Return [x, y] of the center of cell containing provided text 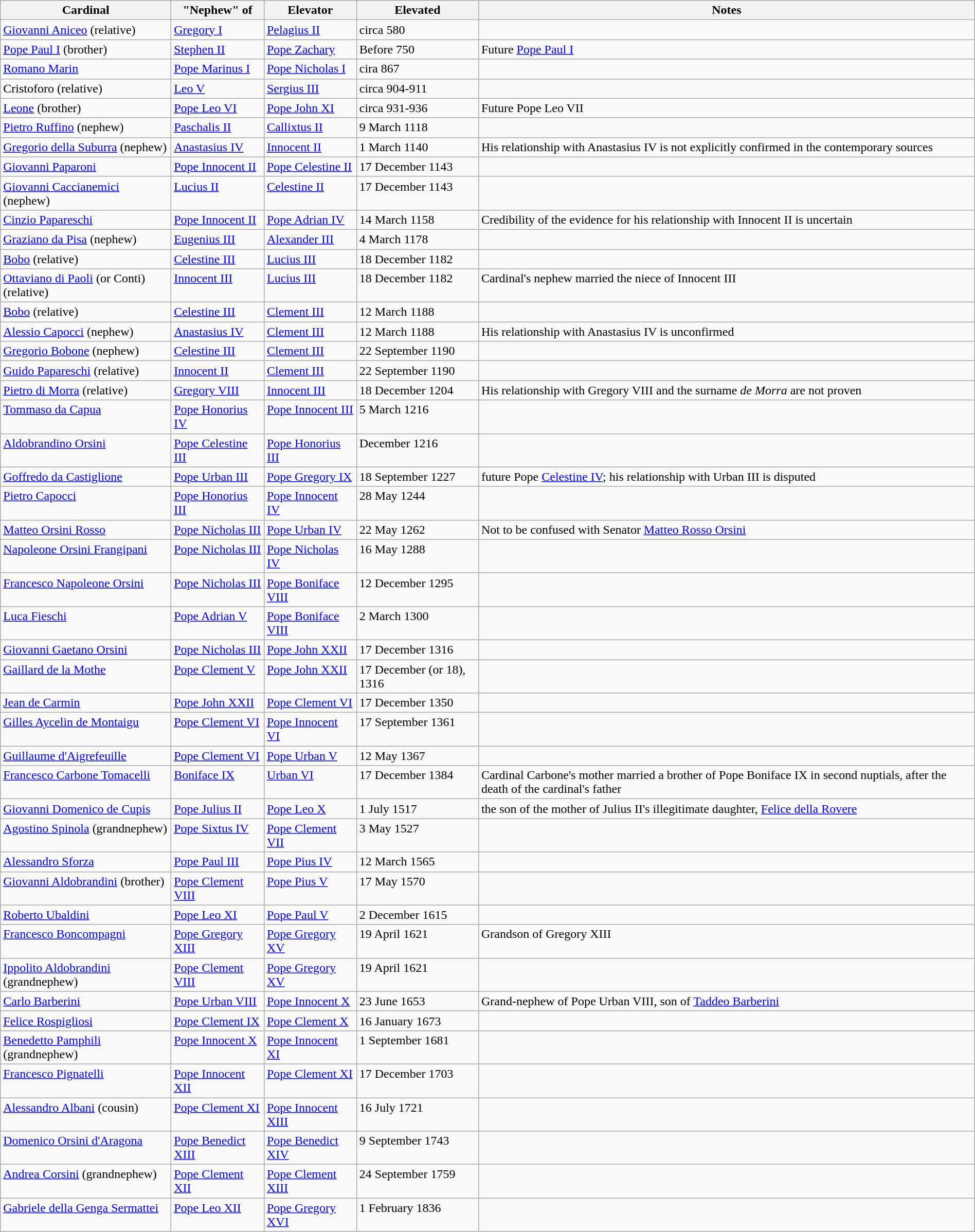
Pope Innocent VI [310, 729]
Goffredo da Castiglione [86, 477]
Elevator [310, 10]
Pope Honorius IV [218, 416]
Pope Celestine II [310, 167]
Pope Urban III [218, 477]
Pope Clement X [310, 1021]
14 March 1158 [418, 220]
Pope Innocent III [310, 416]
Pope Sixtus IV [218, 835]
Alessandro Albani (cousin) [86, 1114]
17 December 1384 [418, 783]
Romano Marin [86, 69]
Pope Gregory XVI [310, 1215]
Urban VI [310, 783]
Pope Clement XII [218, 1182]
1 July 1517 [418, 809]
17 December 1350 [418, 703]
Leone (brother) [86, 108]
Pope Celestine III [218, 450]
Gregory VIII [218, 390]
Ippolito Aldobrandini (grandnephew) [86, 975]
Guillaume d'Aigrefeuille [86, 756]
Pope Paul V [310, 915]
Pope John XI [310, 108]
Gregorio Bobone (nephew) [86, 351]
3 May 1527 [418, 835]
Luca Fieschi [86, 623]
Tommaso da Capua [86, 416]
Francesco Napoleone Orsini [86, 589]
Francesco Pignatelli [86, 1081]
23 June 1653 [418, 1001]
Pope Clement VII [310, 835]
Grand-nephew of Pope Urban VIII, son of Taddeo Barberini [726, 1001]
Pope Clement V [218, 676]
Gabriele della Genga Sermattei [86, 1215]
Pope Clement IX [218, 1021]
Before 750 [418, 49]
5 March 1216 [418, 416]
Roberto Ubaldini [86, 915]
circa 580 [418, 30]
Cardinal's nephew married the niece of Innocent III [726, 286]
Pope Pius IV [310, 862]
9 September 1743 [418, 1148]
cira 867 [418, 69]
Napoleone Orsini Frangipani [86, 556]
His relationship with Anastasius IV is unconfirmed [726, 332]
Gregory I [218, 30]
Boniface IX [218, 783]
Carlo Barberini [86, 1001]
Pope Urban V [310, 756]
future Pope Celestine IV; his relationship with Urban III is disputed [726, 477]
Giovanni Aldobrandini (brother) [86, 889]
His relationship with Anastasius IV is not explicitly confirmed in the contemporary sources [726, 147]
17 December 1316 [418, 649]
9 March 1118 [418, 128]
Pietro di Morra (relative) [86, 390]
Pope Leo XII [218, 1215]
Grandson of Gregory XIII [726, 941]
28 May 1244 [418, 503]
1 March 1140 [418, 147]
Giovanni Caccianemici (nephew) [86, 193]
Cristoforo (relative) [86, 88]
Pietro Ruffino (nephew) [86, 128]
Alessio Capocci (nephew) [86, 332]
12 December 1295 [418, 589]
Agostino Spinola (grandnephew) [86, 835]
Benedetto Pamphili (grandnephew) [86, 1047]
Guido Papareschi (relative) [86, 371]
December 1216 [418, 450]
Pope Nicholas IV [310, 556]
Cardinal [86, 10]
16 May 1288 [418, 556]
16 January 1673 [418, 1021]
Future Pope Leo VII [726, 108]
Gaillard de la Mothe [86, 676]
1 February 1836 [418, 1215]
16 July 1721 [418, 1114]
Pope Adrian V [218, 623]
Pope Julius II [218, 809]
Pelagius II [310, 30]
2 December 1615 [418, 915]
Eugenius III [218, 239]
Celestine II [310, 193]
Cardinal Carbone's mother married a brother of Pope Boniface IX in second nuptials, after the death of the cardinal's father [726, 783]
Pope Leo X [310, 809]
Pope Leo VI [218, 108]
2 March 1300 [418, 623]
circa 904-911 [418, 88]
Pope Benedict XIII [218, 1148]
Giovanni Domenico de Cupis [86, 809]
Gregorio della Suburra (nephew) [86, 147]
Pietro Capocci [86, 503]
Stephen II [218, 49]
Alexander III [310, 239]
Graziano da Pisa (nephew) [86, 239]
Pope Adrian IV [310, 220]
Pope Gregory IX [310, 477]
1 September 1681 [418, 1047]
Not to be confused with Senator Matteo Rosso Orsini [726, 530]
"Nephew" of [218, 10]
Pope Urban VIII [218, 1001]
Credibility of the evidence for his relationship with Innocent II is uncertain [726, 220]
Callixtus II [310, 128]
Pope Marinus I [218, 69]
Francesco Boncompagni [86, 941]
Paschalis II [218, 128]
24 September 1759 [418, 1182]
Pope Benedict XIV [310, 1148]
17 December 1703 [418, 1081]
Future Pope Paul I [726, 49]
Jean de Carmin [86, 703]
Pope Innocent IV [310, 503]
Pope Gregory XIII [218, 941]
Cinzio Papareschi [86, 220]
Leo V [218, 88]
Elevated [418, 10]
Pope Paul I (brother) [86, 49]
Sergius III [310, 88]
Pope Paul III [218, 862]
circa 931-936 [418, 108]
Pope Innocent XI [310, 1047]
17 September 1361 [418, 729]
Notes [726, 10]
18 December 1204 [418, 390]
Gilles Aycelin de Montaigu [86, 729]
Pope Leo XI [218, 915]
Ottaviano di Paoli (or Conti) (relative) [86, 286]
Francesco Carbone Tomacelli [86, 783]
12 May 1367 [418, 756]
Giovanni Paparoni [86, 167]
Giovanni Gaetano Orsini [86, 649]
4 March 1178 [418, 239]
His relationship with Gregory VIII and the surname de Morra are not proven [726, 390]
17 May 1570 [418, 889]
Domenico Orsini d'Aragona [86, 1148]
Pope Innocent XIII [310, 1114]
Pope Clement XIII [310, 1182]
Pope Innocent XII [218, 1081]
Pope Nicholas I [310, 69]
22 May 1262 [418, 530]
18 September 1227 [418, 477]
Lucius II [218, 193]
17 December (or 18), 1316 [418, 676]
Pope Pius V [310, 889]
Aldobrandino Orsini [86, 450]
12 March 1565 [418, 862]
Matteo Orsini Rosso [86, 530]
Andrea Corsini (grandnephew) [86, 1182]
Pope Zachary [310, 49]
Felice Rospigliosi [86, 1021]
Pope Urban IV [310, 530]
Giovanni Aniceo (relative) [86, 30]
Alessandro Sforza [86, 862]
the son of the mother of Julius II's illegitimate daughter, Felice della Rovere [726, 809]
